For the text-containing cell, return its midpoint in (x, y) coordinate format. 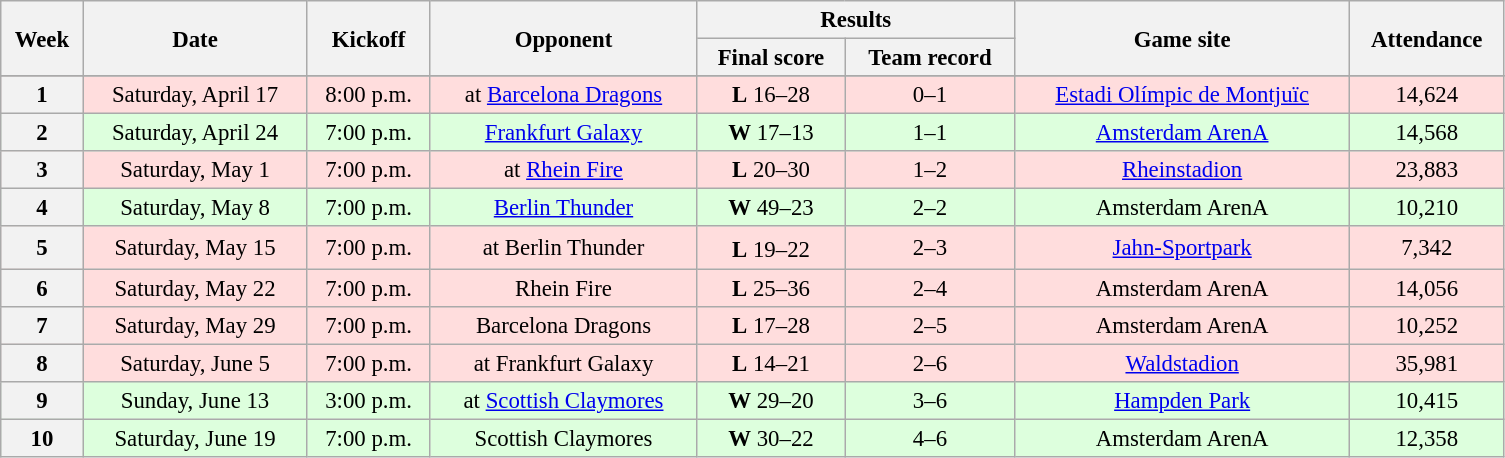
Attendance (1428, 38)
Opponent (564, 38)
Berlin Thunder (564, 208)
Scottish Claymores (564, 438)
Rhein Fire (564, 288)
Saturday, April 24 (195, 133)
10,210 (1428, 208)
Saturday, May 29 (195, 325)
2–6 (930, 363)
14,568 (1428, 133)
Final score (771, 58)
7 (42, 325)
10,415 (1428, 400)
1–2 (930, 170)
2–3 (930, 247)
Waldstadion (1182, 363)
4 (42, 208)
8 (42, 363)
at Berlin Thunder (564, 247)
L 25–36 (771, 288)
23,883 (1428, 170)
14,624 (1428, 95)
Saturday, May 1 (195, 170)
1 (42, 95)
2–2 (930, 208)
L 20–30 (771, 170)
1–1 (930, 133)
Saturday, June 19 (195, 438)
at Scottish Claymores (564, 400)
7,342 (1428, 247)
Rheinstadion (1182, 170)
3:00 p.m. (368, 400)
0–1 (930, 95)
35,981 (1428, 363)
6 (42, 288)
Saturday, April 17 (195, 95)
Game site (1182, 38)
5 (42, 247)
Saturday, May 22 (195, 288)
4–6 (930, 438)
2–5 (930, 325)
Week (42, 38)
14,056 (1428, 288)
Saturday, May 15 (195, 247)
Frankfurt Galaxy (564, 133)
Estadi Olímpic de Montjuïc (1182, 95)
W 17–13 (771, 133)
L 14–21 (771, 363)
10 (42, 438)
L 17–28 (771, 325)
3 (42, 170)
10,252 (1428, 325)
Jahn-Sportpark (1182, 247)
W 49–23 (771, 208)
Kickoff (368, 38)
2–4 (930, 288)
8:00 p.m. (368, 95)
W 30–22 (771, 438)
2 (42, 133)
Date (195, 38)
W 29–20 (771, 400)
L 19–22 (771, 247)
L 16–28 (771, 95)
Team record (930, 58)
at Frankfurt Galaxy (564, 363)
12,358 (1428, 438)
Results (856, 20)
Barcelona Dragons (564, 325)
at Barcelona Dragons (564, 95)
9 (42, 400)
Hampden Park (1182, 400)
3–6 (930, 400)
Saturday, June 5 (195, 363)
Sunday, June 13 (195, 400)
Saturday, May 8 (195, 208)
at Rhein Fire (564, 170)
